Output the (X, Y) coordinate of the center of the cell containing the given text.  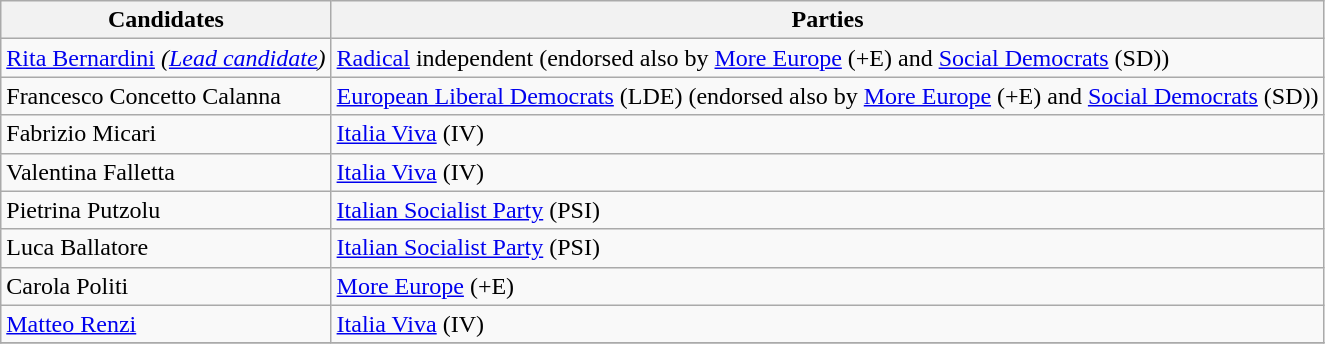
Francesco Concetto Calanna (166, 96)
European Liberal Democrats (LDE) (endorsed also by More Europe (+E) and Social Democrats (SD)) (828, 96)
More Europe (+E) (828, 286)
Parties (828, 20)
Pietrina Putzolu (166, 210)
Radical independent (endorsed also by More Europe (+E) and Social Democrats (SD)) (828, 58)
Candidates (166, 20)
Rita Bernardini (Lead candidate) (166, 58)
Valentina Falletta (166, 172)
Carola Politi (166, 286)
Matteo Renzi (166, 324)
Luca Ballatore (166, 248)
Fabrizio Micari (166, 134)
